Locate the cell with the specified text and output its (X, Y) center coordinate. 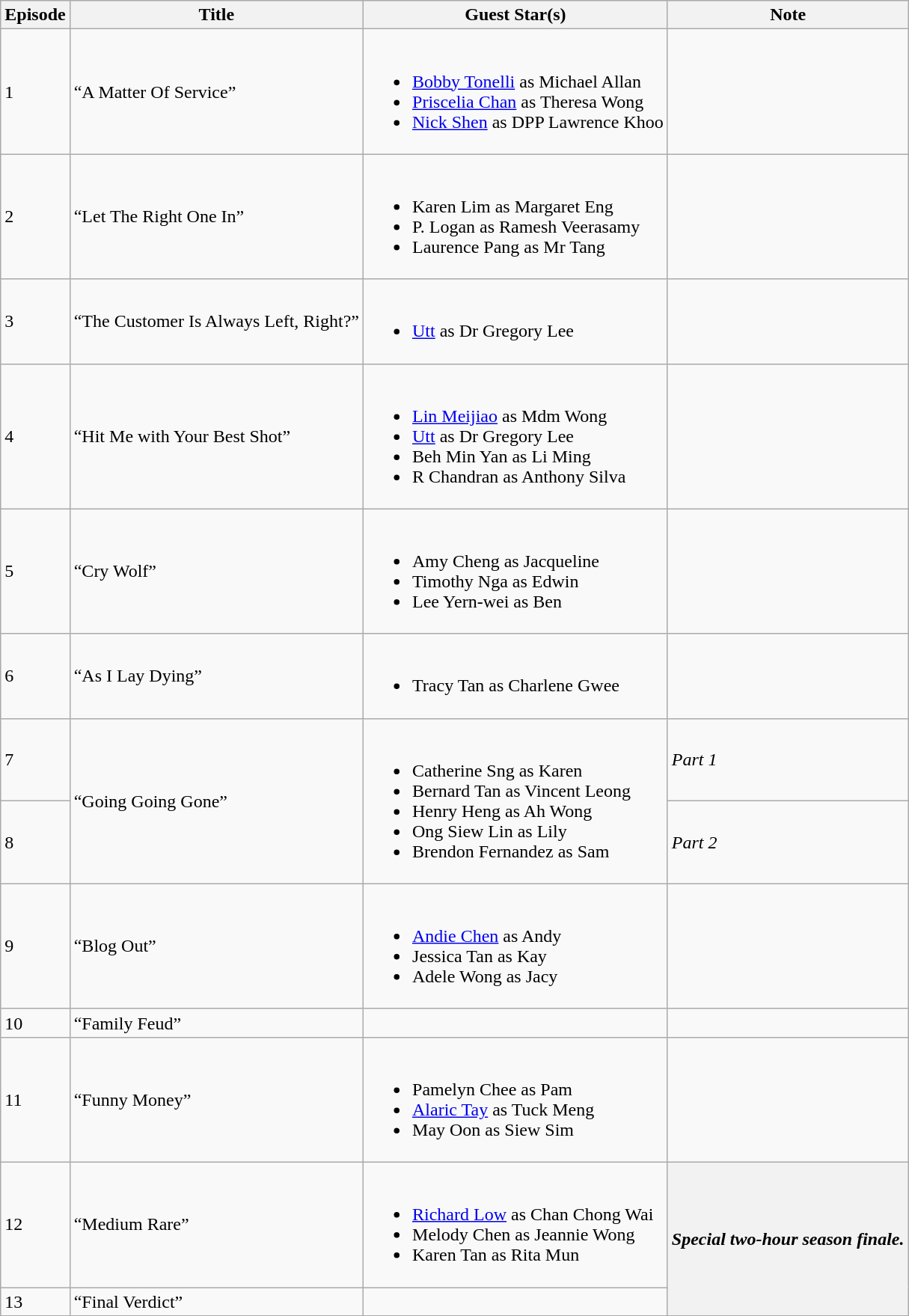
2 (35, 217)
“A Matter Of Service” (216, 91)
“The Customer Is Always Left, Right?” (216, 322)
10 (35, 1023)
Special two-hour season finale. (788, 1239)
“Family Feud” (216, 1023)
Bobby Tonelli as Michael AllanPriscelia Chan as Theresa WongNick Shen as DPP Lawrence Khoo (516, 91)
Part 2 (788, 842)
“Hit Me with Your Best Shot” (216, 436)
4 (35, 436)
Richard Low as Chan Chong WaiMelody Chen as Jeannie WongKaren Tan as Rita Mun (516, 1224)
Andie Chen as AndyJessica Tan as KayAdele Wong as Jacy (516, 946)
Karen Lim as Margaret EngP. Logan as Ramesh VeerasamyLaurence Pang as Mr Tang (516, 217)
“Blog Out” (216, 946)
Amy Cheng as JacquelineTimothy Nga as EdwinLee Yern-wei as Ben (516, 572)
“Final Verdict” (216, 1301)
Title (216, 15)
Catherine Sng as KarenBernard Tan as Vincent LeongHenry Heng as Ah WongOng Siew Lin as LilyBrendon Fernandez as Sam (516, 801)
Pamelyn Chee as PamAlaric Tay as Tuck MengMay Oon as Siew Sim (516, 1100)
“Let The Right One In” (216, 217)
“Cry Wolf” (216, 572)
5 (35, 572)
Utt as Dr Gregory Lee (516, 322)
“Going Going Gone” (216, 801)
Lin Meijiao as Mdm WongUtt as Dr Gregory LeeBeh Min Yan as Li MingR Chandran as Anthony Silva (516, 436)
7 (35, 760)
1 (35, 91)
8 (35, 842)
12 (35, 1224)
“As I Lay Dying” (216, 676)
“Funny Money” (216, 1100)
6 (35, 676)
Guest Star(s) (516, 15)
Episode (35, 15)
11 (35, 1100)
Note (788, 15)
13 (35, 1301)
“Medium Rare” (216, 1224)
3 (35, 322)
9 (35, 946)
Tracy Tan as Charlene Gwee (516, 676)
Part 1 (788, 760)
